Extract the (X, Y) coordinate from the center of the cell holding the provided text.  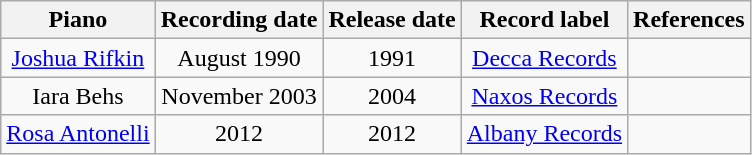
Piano (78, 20)
1991 (392, 58)
Naxos Records (544, 96)
Record label (544, 20)
Recording date (239, 20)
Release date (392, 20)
References (690, 20)
2004 (392, 96)
Albany Records (544, 134)
November 2003 (239, 96)
August 1990 (239, 58)
Decca Records (544, 58)
Iara Behs (78, 96)
Joshua Rifkin (78, 58)
Rosa Antonelli (78, 134)
